Return the (X, Y) coordinate for the center point of the cell that contains the specified text.  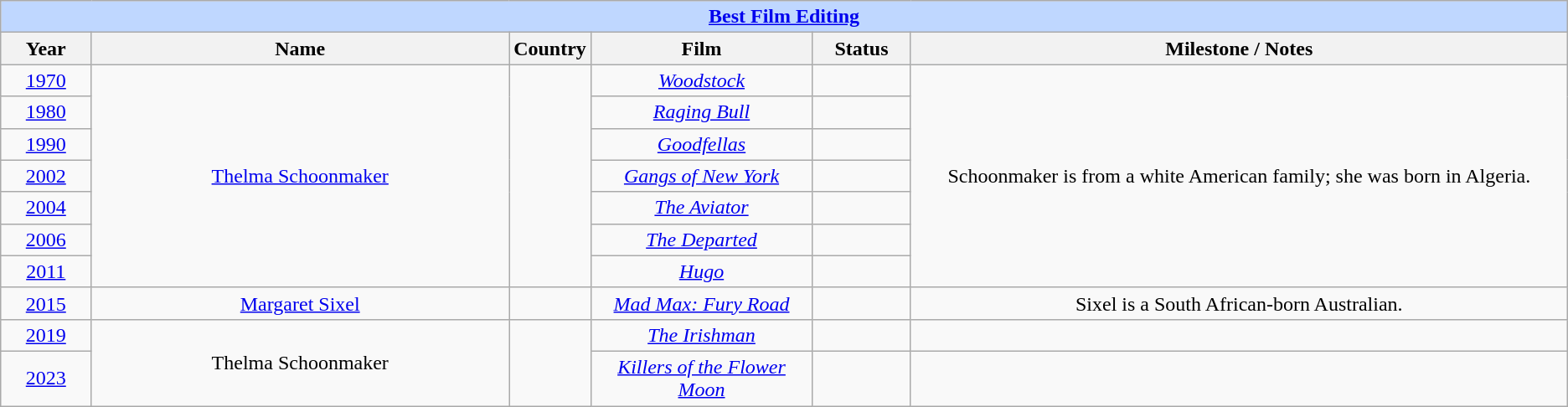
2002 (46, 176)
Woodstock (701, 80)
Margaret Sixel (300, 303)
2006 (46, 240)
The Departed (701, 240)
Killers of the Flower Moon (701, 379)
Schoonmaker is from a white American family; she was born in Algeria. (1239, 176)
Mad Max: Fury Road (701, 303)
2015 (46, 303)
1990 (46, 144)
Best Film Editing (784, 17)
Status (862, 49)
Country (550, 49)
Year (46, 49)
Raging Bull (701, 112)
Gangs of New York (701, 176)
The Irishman (701, 335)
Milestone / Notes (1239, 49)
Name (300, 49)
Sixel is a South African-born Australian. (1239, 303)
2019 (46, 335)
Goodfellas (701, 144)
Film (701, 49)
2004 (46, 208)
The Aviator (701, 208)
1970 (46, 80)
2011 (46, 271)
1980 (46, 112)
Hugo (701, 271)
2023 (46, 379)
